Output the [X, Y] coordinate of the center of the cell containing the given text.  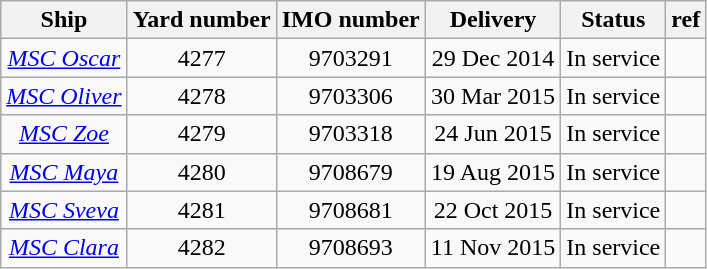
9708679 [350, 172]
MSC Clara [64, 248]
MSC Oliver [64, 96]
4281 [202, 210]
30 Mar 2015 [493, 96]
ref [686, 20]
4280 [202, 172]
Ship [64, 20]
9703306 [350, 96]
19 Aug 2015 [493, 172]
Status [614, 20]
MSC Maya [64, 172]
MSC Sveva [64, 210]
MSC Oscar [64, 58]
9703318 [350, 134]
24 Jun 2015 [493, 134]
29 Dec 2014 [493, 58]
IMO number [350, 20]
Delivery [493, 20]
9708693 [350, 248]
22 Oct 2015 [493, 210]
11 Nov 2015 [493, 248]
4277 [202, 58]
4282 [202, 248]
Yard number [202, 20]
9703291 [350, 58]
4278 [202, 96]
MSC Zoe [64, 134]
9708681 [350, 210]
4279 [202, 134]
